Detect which cell encompasses the target text, then output its (X, Y) center coordinate. 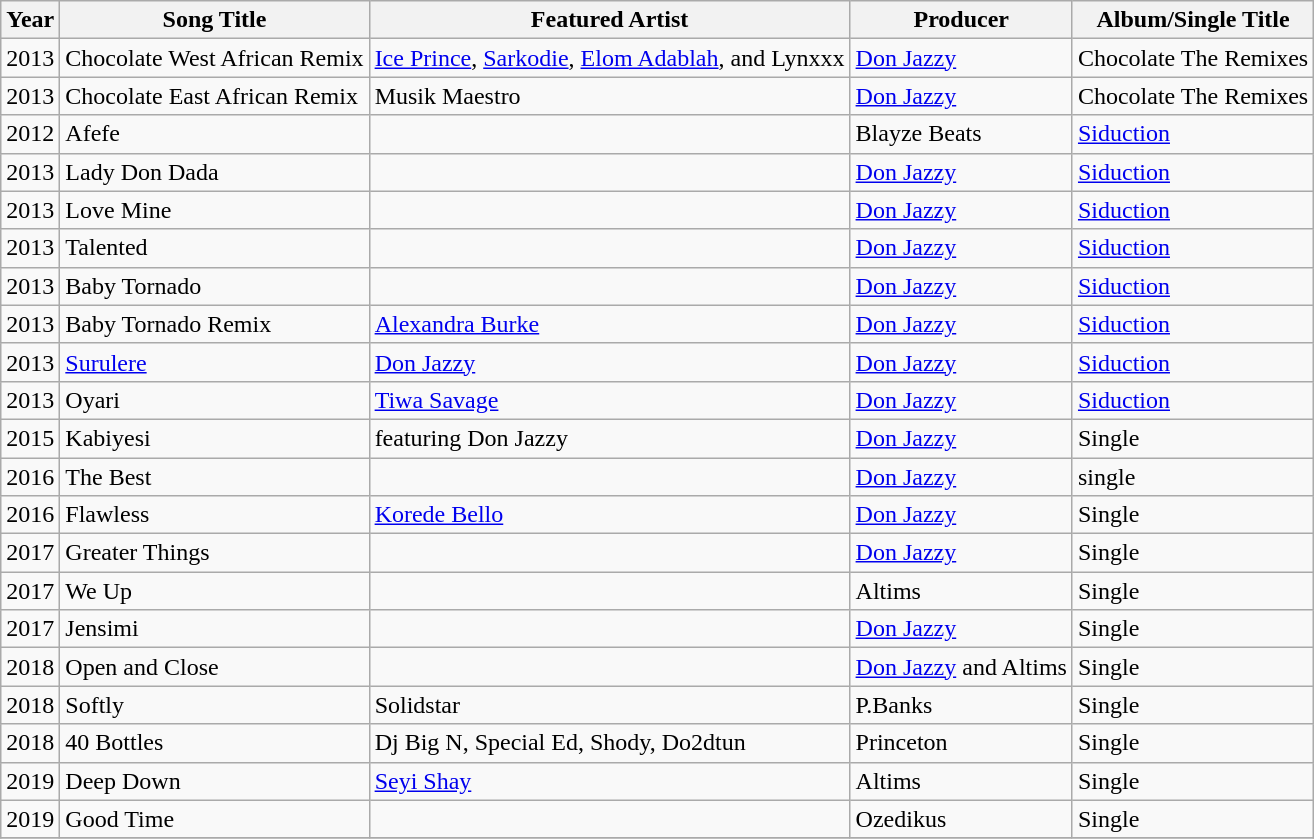
Ice Prince, Sarkodie, Elom Adablah, and Lynxxx (610, 58)
Producer (961, 20)
Kabiyesi (214, 438)
Good Time (214, 819)
Song Title (214, 20)
Deep Down (214, 781)
Princeton (961, 743)
Solidstar (610, 705)
Year (30, 20)
Open and Close (214, 667)
Seyi Shay (610, 781)
Lady Don Dada (214, 172)
Surulere (214, 362)
Chocolate East African Remix (214, 96)
Alexandra Burke (610, 324)
Musik Maestro (610, 96)
Album/Single Title (1192, 20)
Softly (214, 705)
Flawless (214, 515)
Afefe (214, 134)
We Up (214, 591)
Greater Things (214, 553)
Chocolate West African Remix (214, 58)
P.Banks (961, 705)
Baby Tornado (214, 286)
Talented (214, 248)
Ozedikus (961, 819)
Oyari (214, 400)
40 Bottles (214, 743)
Love Mine (214, 210)
Korede Bello (610, 515)
2015 (30, 438)
Blayze Beats (961, 134)
Jensimi (214, 629)
single (1192, 477)
featuring Don Jazzy (610, 438)
Tiwa Savage (610, 400)
2012 (30, 134)
The Best (214, 477)
Don Jazzy and Altims (961, 667)
Dj Big N, Special Ed, Shody, Do2dtun (610, 743)
Baby Tornado Remix (214, 324)
Featured Artist (610, 20)
